Return the (x, y) coordinate for the center point of the cell that contains the specified text.  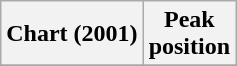
Peakposition (189, 34)
Chart (2001) (72, 34)
